Scan for the cell matching the given text and deliver its [x, y] coordinate at center. 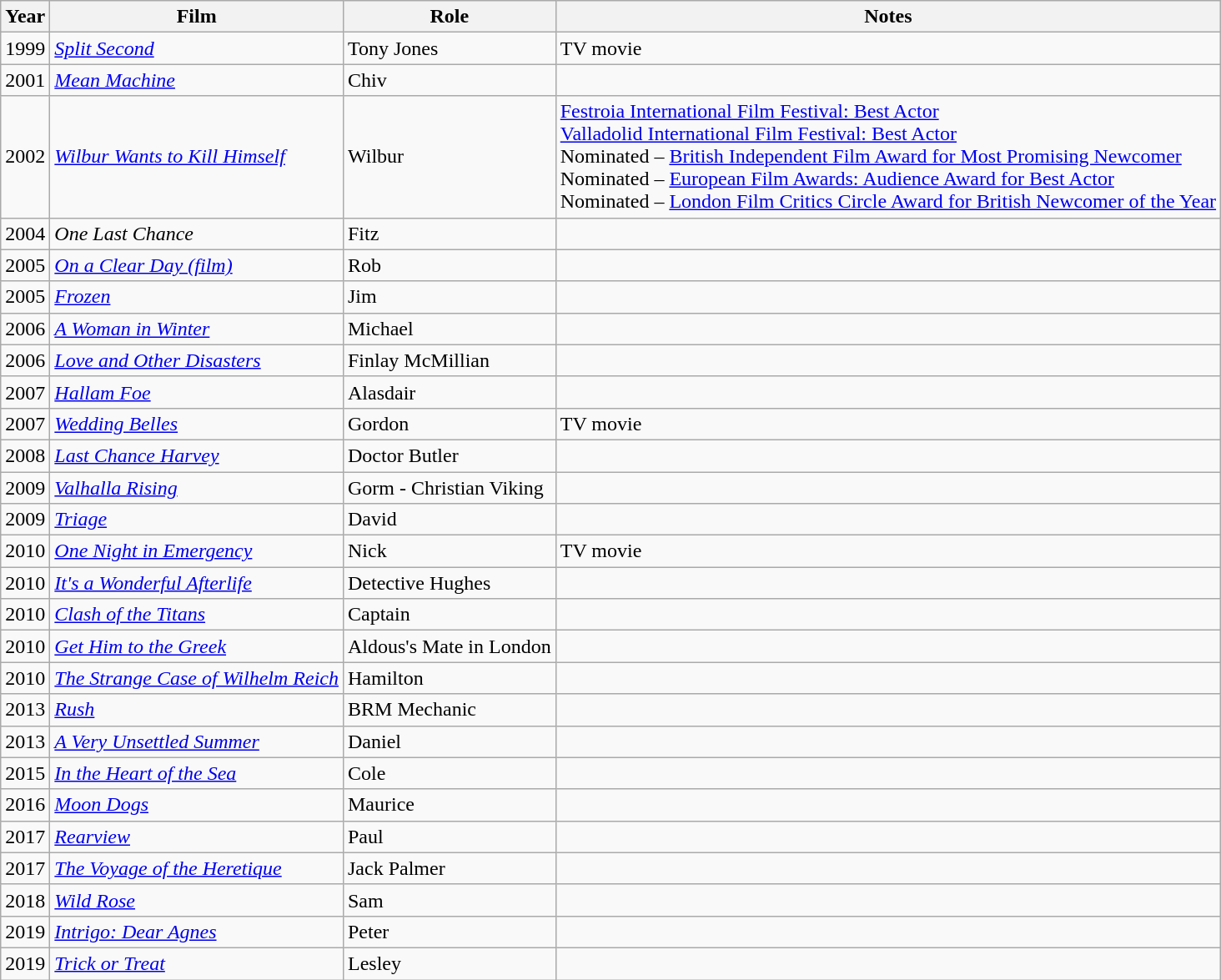
Valhalla Rising [197, 488]
Aldous's Mate in London [449, 646]
Split Second [197, 48]
Tony Jones [449, 48]
Film [197, 17]
Mean Machine [197, 80]
Wilbur Wants to Kill Himself [197, 157]
Rob [449, 265]
Hamilton [449, 678]
Sam [449, 900]
Paul [449, 837]
The Strange Case of Wilhelm Reich [197, 678]
2002 [25, 157]
Jack Palmer [449, 868]
1999 [25, 48]
Detective Hughes [449, 583]
BRM Mechanic [449, 710]
One Last Chance [197, 234]
Wilbur [449, 157]
The Voyage of the Heretique [197, 868]
2015 [25, 773]
In the Heart of the Sea [197, 773]
2008 [25, 455]
2004 [25, 234]
2001 [25, 80]
David [449, 520]
Triage [197, 520]
Finlay McMillian [449, 360]
Nick [449, 551]
Intrigo: Dear Agnes [197, 932]
Doctor Butler [449, 455]
Gordon [449, 424]
Year [25, 17]
Clash of the Titans [197, 615]
A Very Unsettled Summer [197, 741]
On a Clear Day (film) [197, 265]
Get Him to the Greek [197, 646]
One Night in Emergency [197, 551]
Captain [449, 615]
Chiv [449, 80]
Trick or Treat [197, 963]
2018 [25, 900]
Role [449, 17]
2016 [25, 805]
Daniel [449, 741]
Notes [887, 17]
Peter [449, 932]
Love and Other Disasters [197, 360]
It's a Wonderful Afterlife [197, 583]
Cole [449, 773]
Wild Rose [197, 900]
Jim [449, 297]
A Woman in Winter [197, 329]
Alasdair [449, 392]
Rearview [197, 837]
Rush [197, 710]
Hallam Foe [197, 392]
Michael [449, 329]
Wedding Belles [197, 424]
Lesley [449, 963]
Moon Dogs [197, 805]
Fitz [449, 234]
Maurice [449, 805]
Frozen [197, 297]
Gorm - Christian Viking [449, 488]
Last Chance Harvey [197, 455]
